Extract the (X, Y) coordinate from the center of the cell holding the provided text.  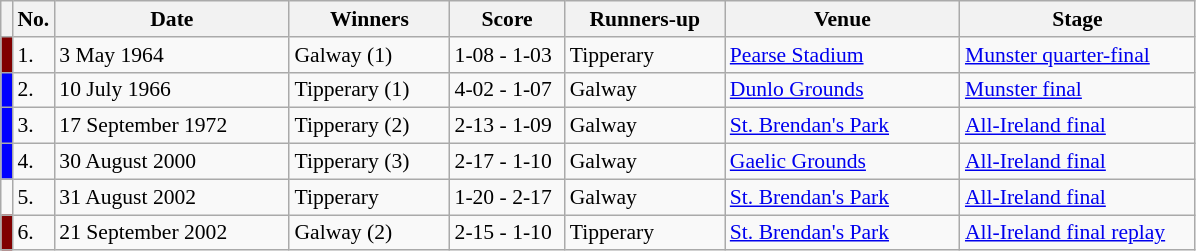
31 August 2002 (172, 197)
1-20 - 2-17 (508, 197)
Winners (369, 19)
1. (33, 55)
Dunlo Grounds (842, 90)
Venue (842, 19)
30 August 2000 (172, 162)
5. (33, 197)
Galway (2) (369, 233)
4. (33, 162)
21 September 2002 (172, 233)
Galway (1) (369, 55)
2. (33, 90)
2-15 - 1-10 (508, 233)
No. (33, 19)
Tipperary (2) (369, 126)
Date (172, 19)
4-02 - 1-07 (508, 90)
3 May 1964 (172, 55)
Runners-up (645, 19)
Score (508, 19)
All-Ireland final replay (1078, 233)
6. (33, 233)
1-08 - 1-03 (508, 55)
10 July 1966 (172, 90)
Munster final (1078, 90)
Gaelic Grounds (842, 162)
Stage (1078, 19)
Pearse Stadium (842, 55)
2-13 - 1-09 (508, 126)
2-17 - 1-10 (508, 162)
17 September 1972 (172, 126)
Tipperary (3) (369, 162)
3. (33, 126)
Tipperary (1) (369, 90)
Munster quarter-final (1078, 55)
